Identify which cell holds the provided text, then report its (X, Y) central coordinate. 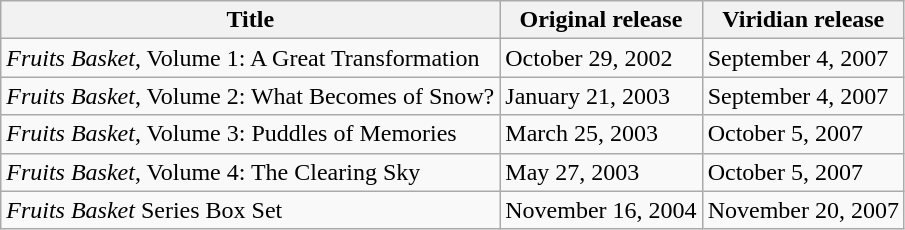
October 29, 2002 (601, 58)
Viridian release (803, 20)
Fruits Basket, Volume 2: What Becomes of Snow? (250, 96)
Fruits Basket Series Box Set (250, 210)
Original release (601, 20)
March 25, 2003 (601, 134)
November 20, 2007 (803, 210)
Fruits Basket, Volume 4: The Clearing Sky (250, 172)
Title (250, 20)
Fruits Basket, Volume 3: Puddles of Memories (250, 134)
Fruits Basket, Volume 1: A Great Transformation (250, 58)
January 21, 2003 (601, 96)
May 27, 2003 (601, 172)
November 16, 2004 (601, 210)
